Return [x, y] of the center of cell containing provided text 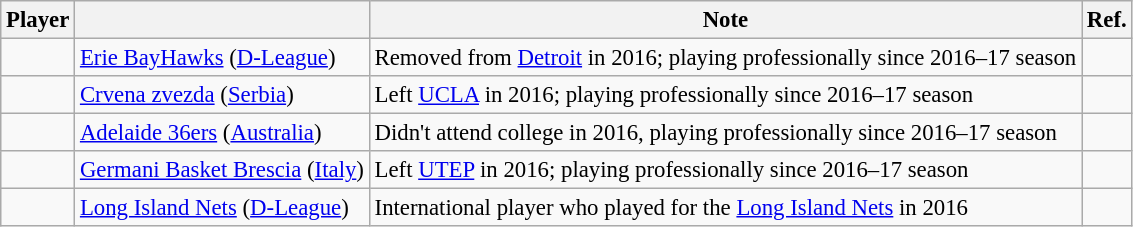
Removed from Detroit in 2016; playing professionally since 2016–17 season [725, 58]
Left UCLA in 2016; playing professionally since 2016–17 season [725, 95]
Erie BayHawks (D-League) [222, 58]
Note [725, 20]
Didn't attend college in 2016, playing professionally since 2016–17 season [725, 133]
Adelaide 36ers (Australia) [222, 133]
Long Island Nets (D-League) [222, 208]
Germani Basket Brescia (Italy) [222, 170]
Player [38, 20]
Ref. [1107, 20]
Crvena zvezda (Serbia) [222, 95]
International player who played for the Long Island Nets in 2016 [725, 208]
Left UTEP in 2016; playing professionally since 2016–17 season [725, 170]
